From the cell containing the given text, extract its center point as [X, Y] coordinate. 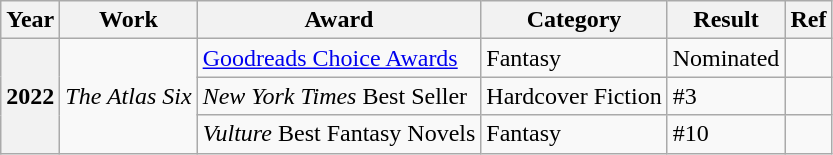
Goodreads Choice Awards [339, 58]
Category [574, 20]
Year [30, 20]
#3 [726, 96]
Nominated [726, 58]
Work [128, 20]
Ref [808, 20]
The Atlas Six [128, 96]
#10 [726, 134]
2022 [30, 96]
Vulture Best Fantasy Novels [339, 134]
Hardcover Fiction [574, 96]
Award [339, 20]
New York Times Best Seller [339, 96]
Result [726, 20]
